Detect which cell encompasses the target text, then output its (x, y) center coordinate. 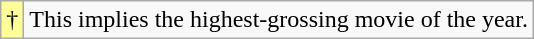
This implies the highest-grossing movie of the year. (279, 20)
† (12, 20)
